Detect which cell encompasses the target text, then output its [x, y] center coordinate. 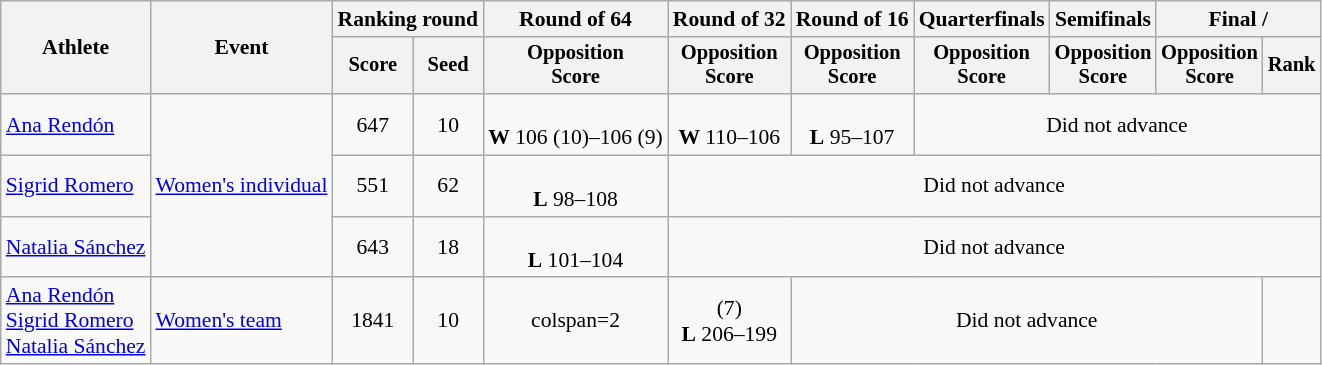
Quarterfinals [982, 19]
L 98–108 [576, 186]
W 106 (10)–106 (9) [576, 124]
Natalia Sánchez [76, 248]
Ana RendónSigrid RomeroNatalia Sánchez [76, 322]
W 110–106 [730, 124]
62 [448, 186]
Round of 64 [576, 19]
Athlete [76, 48]
Score [372, 66]
Rank [1292, 66]
647 [372, 124]
Event [242, 48]
551 [372, 186]
18 [448, 248]
Women's individual [242, 186]
Round of 32 [730, 19]
L 95–107 [852, 124]
colspan=2 [576, 322]
Seed [448, 66]
L 101–104 [576, 248]
Ranking round [408, 19]
1841 [372, 322]
Ana Rendón [76, 124]
643 [372, 248]
Women's team [242, 322]
Sigrid Romero [76, 186]
Round of 16 [852, 19]
(7)L 206–199 [730, 322]
Semifinals [1104, 19]
Final / [1238, 19]
